Search for the cell housing the specified text and yield its [X, Y] center coordinate. 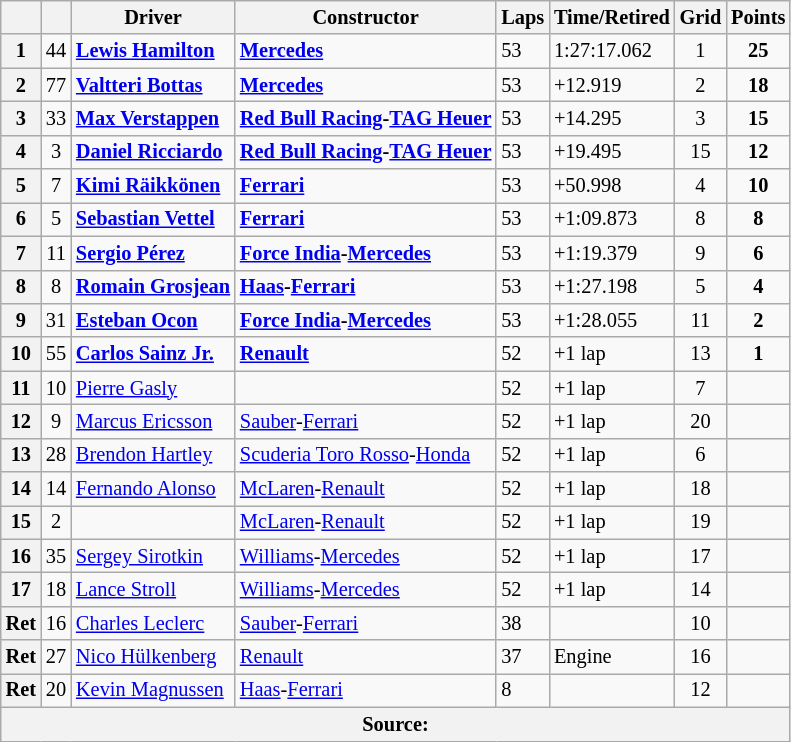
38 [522, 623]
+14.295 [612, 118]
Daniel Ricciardo [153, 152]
35 [56, 556]
+1:27.198 [612, 287]
Brendon Hartley [153, 455]
Source: [396, 724]
Nico Hülkenberg [153, 657]
Romain Grosjean [153, 287]
Kimi Räikkönen [153, 186]
Grid [701, 17]
37 [522, 657]
Scuderia Toro Rosso-Honda [366, 455]
31 [56, 320]
Lewis Hamilton [153, 51]
+1:09.873 [612, 219]
Valtteri Bottas [153, 85]
Charles Leclerc [153, 623]
33 [56, 118]
77 [56, 85]
Engine [612, 657]
Points [758, 17]
25 [758, 51]
Sergey Sirotkin [153, 556]
+1:19.379 [612, 253]
27 [56, 657]
Kevin Magnussen [153, 690]
44 [56, 51]
19 [701, 522]
Marcus Ericsson [153, 421]
+50.998 [612, 186]
Pierre Gasly [153, 388]
Constructor [366, 17]
1:27:17.062 [612, 51]
Driver [153, 17]
Sebastian Vettel [153, 219]
+12.919 [612, 85]
28 [56, 455]
Carlos Sainz Jr. [153, 354]
Esteban Ocon [153, 320]
Laps [522, 17]
Max Verstappen [153, 118]
Lance Stroll [153, 589]
Sergio Pérez [153, 253]
+19.495 [612, 152]
Time/Retired [612, 17]
Fernando Alonso [153, 489]
+1:28.055 [612, 320]
55 [56, 354]
